Extract the [x, y] coordinate from the center of the cell holding the provided text.  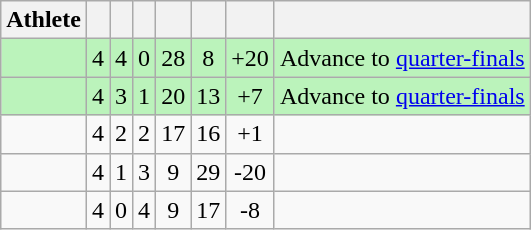
28 [174, 58]
+1 [250, 134]
+7 [250, 96]
29 [208, 172]
13 [208, 96]
-8 [250, 210]
20 [174, 96]
8 [208, 58]
+20 [250, 58]
16 [208, 134]
-20 [250, 172]
Athlete [44, 20]
